Scan for the cell matching the given text and deliver its (x, y) coordinate at center. 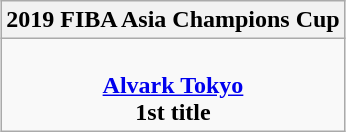
Alvark Tokyo1st title (174, 85)
2019 FIBA Asia Champions Cup (174, 20)
